Scan for the cell matching the given text and deliver its (X, Y) coordinate at center. 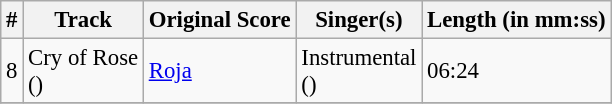
8 (12, 72)
Singer(s) (359, 20)
Instrumental() (359, 72)
Track (84, 20)
Length (in mm:ss) (516, 20)
Roja (220, 72)
Original Score (220, 20)
Cry of Rose() (84, 72)
06:24 (516, 72)
# (12, 20)
